Find where the given text appears and provide that cell's center as (x, y) coordinate. 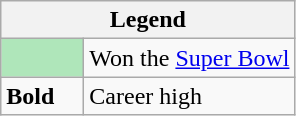
Legend (148, 20)
Won the Super Bowl (190, 58)
Bold (42, 96)
Career high (190, 96)
